Output the [X, Y] coordinate of the center of the cell containing the given text.  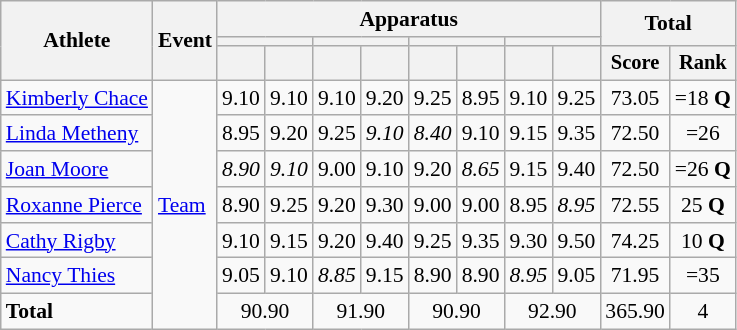
=26 [703, 134]
92.90 [552, 312]
Rank [703, 63]
9.50 [576, 241]
Roxanne Pierce [77, 205]
Nancy Thies [77, 276]
25 Q [703, 205]
73.05 [634, 98]
Linda Metheny [77, 134]
8.40 [433, 134]
Kimberly Chace [77, 98]
Apparatus [408, 19]
=26 Q [703, 169]
8.85 [337, 276]
72.55 [634, 205]
=35 [703, 276]
=18 Q [703, 98]
4 [703, 312]
Cathy Rigby [77, 241]
Athlete [77, 40]
8.65 [481, 169]
10 Q [703, 241]
71.95 [634, 276]
365.90 [634, 312]
Joan Moore [77, 169]
74.25 [634, 241]
91.90 [361, 312]
Event [185, 40]
Score [634, 63]
Team [185, 204]
